Identify which cell holds the provided text, then report its (X, Y) central coordinate. 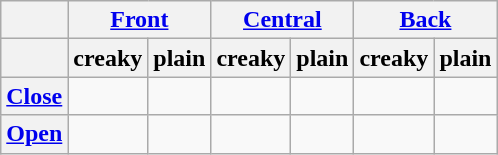
Front (140, 20)
Back (426, 20)
Close (34, 96)
Open (34, 134)
Central (282, 20)
